Provide the [X, Y] coordinate of the cell's center where the given text is located.  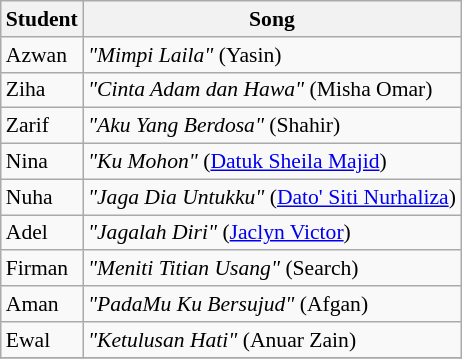
Firman [42, 269]
Nuha [42, 197]
"Jagalah Diri" (Jaclyn Victor) [272, 233]
"PadaMu Ku Bersujud" (Afgan) [272, 304]
"Ku Mohon" (Datuk Sheila Majid) [272, 162]
Student [42, 19]
"Ketulusan Hati" (Anuar Zain) [272, 340]
Adel [42, 233]
Aman [42, 304]
Song [272, 19]
"Meniti Titian Usang" (Search) [272, 269]
Ewal [42, 340]
"Cinta Adam dan Hawa" (Misha Omar) [272, 90]
Ziha [42, 90]
"Jaga Dia Untukku" (Dato' Siti Nurhaliza) [272, 197]
Azwan [42, 55]
Nina [42, 162]
Zarif [42, 126]
"Mimpi Laila" (Yasin) [272, 55]
"Aku Yang Berdosa" (Shahir) [272, 126]
